Return the (X, Y) coordinate for the center point of the cell that contains the specified text.  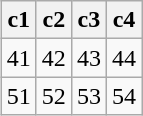
41 (18, 58)
c2 (54, 20)
51 (18, 96)
42 (54, 58)
c1 (18, 20)
54 (124, 96)
53 (88, 96)
c3 (88, 20)
52 (54, 96)
43 (88, 58)
c4 (124, 20)
44 (124, 58)
